Return [x, y] of the center of cell containing provided text 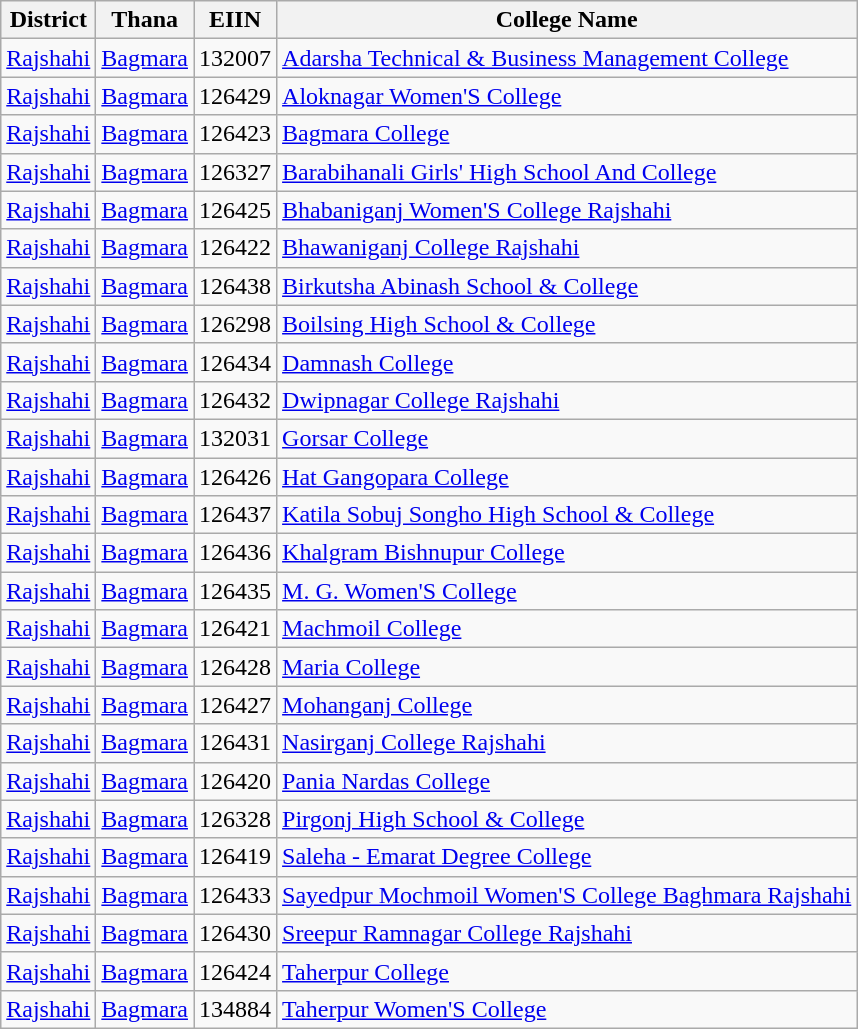
Gorsar College [567, 438]
Sayedpur Mochmoil Women'S College Baghmara Rajshahi [567, 895]
Maria College [567, 667]
134884 [236, 1009]
126426 [236, 477]
Hat Gangopara College [567, 477]
M. G. Women'S College [567, 591]
Boilsing High School & College [567, 324]
126327 [236, 172]
Bhabaniganj Women'S College Rajshahi [567, 210]
Sreepur Ramnagar College Rajshahi [567, 933]
126298 [236, 324]
126436 [236, 553]
Pania Nardas College [567, 781]
District [48, 20]
126431 [236, 743]
132031 [236, 438]
Taherpur College [567, 971]
126428 [236, 667]
126438 [236, 286]
126432 [236, 400]
Saleha - Emarat Degree College [567, 857]
126423 [236, 134]
Aloknagar Women'S College [567, 96]
126433 [236, 895]
126420 [236, 781]
Adarsha Technical & Business Management College [567, 58]
Mohanganj College [567, 705]
Taherpur Women'S College [567, 1009]
Pirgonj High School & College [567, 819]
126425 [236, 210]
132007 [236, 58]
Dwipnagar College Rajshahi [567, 400]
Khalgram Bishnupur College [567, 553]
126434 [236, 362]
Bagmara College [567, 134]
Thana [145, 20]
126328 [236, 819]
EIIN [236, 20]
126427 [236, 705]
Bhawaniganj College Rajshahi [567, 248]
Nasirganj College Rajshahi [567, 743]
126437 [236, 515]
126421 [236, 629]
Birkutsha Abinash School & College [567, 286]
126422 [236, 248]
126435 [236, 591]
Katila Sobuj Songho High School & College [567, 515]
College Name [567, 20]
Machmoil College [567, 629]
126424 [236, 971]
126430 [236, 933]
Damnash College [567, 362]
126419 [236, 857]
Barabihanali Girls' High School And College [567, 172]
126429 [236, 96]
